Return the (X, Y) coordinate for the center point of the cell that contains the specified text.  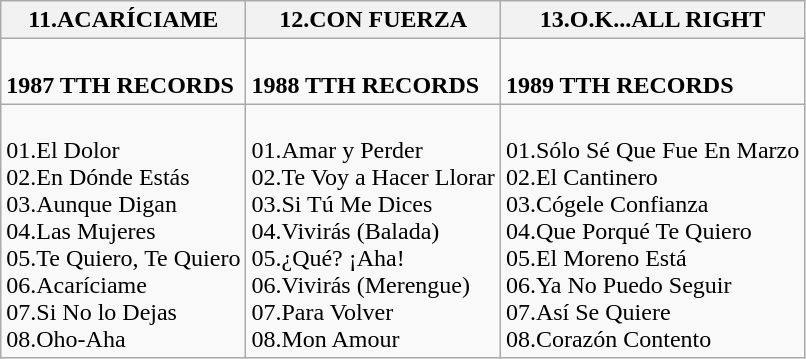
11.ACARÍCIAME (124, 20)
1989 TTH RECORDS (652, 72)
01.El Dolor02.En Dónde Estás03.Aunque Digan04.Las Mujeres05.Te Quiero, Te Quiero06.Acaríciame07.Si No lo Dejas08.Oho-Aha (124, 231)
13.O.K...ALL RIGHT (652, 20)
01.Amar y Perder02.Te Voy a Hacer Llorar03.Si Tú Me Dices04.Vivirás (Balada)05.¿Qué? ¡Aha!06.Vivirás (Merengue)07.Para Volver08.Mon Amour (373, 231)
12.CON FUERZA (373, 20)
1988 TTH RECORDS (373, 72)
1987 TTH RECORDS (124, 72)
